Return the (x, y) coordinate for the center point of the cell that contains the specified text.  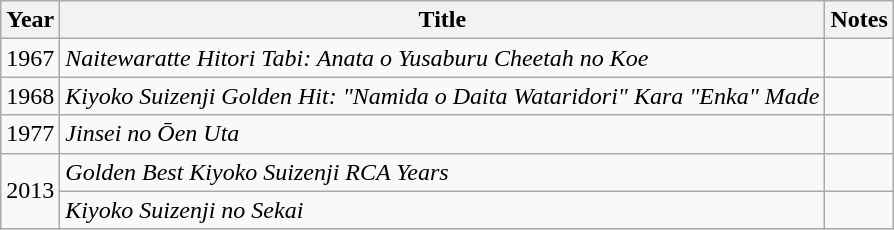
Naitewaratte Hitori Tabi: Anata o Yusaburu Cheetah no Koe (442, 58)
1968 (30, 96)
Title (442, 20)
Golden Best Kiyoko Suizenji RCA Years (442, 172)
2013 (30, 191)
Year (30, 20)
Jinsei no Ōen Uta (442, 134)
Notes (859, 20)
Kiyoko Suizenji Golden Hit: "Namida o Daita Wataridori" Kara "Enka" Made (442, 96)
1977 (30, 134)
1967 (30, 58)
Kiyoko Suizenji no Sekai (442, 210)
